Pinpoint the cell where the given text exists, returning its [X, Y] midpoint coordinate. 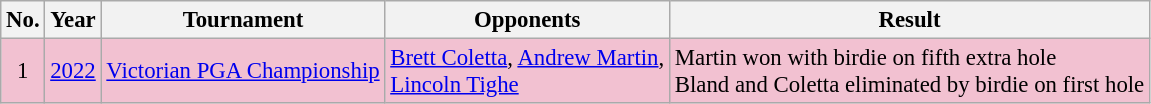
2022 [73, 72]
Martin won with birdie on fifth extra holeBland and Coletta eliminated by birdie on first hole [909, 72]
Opponents [528, 20]
1 [23, 72]
Victorian PGA Championship [243, 72]
Year [73, 20]
Tournament [243, 20]
Result [909, 20]
Brett Coletta, Andrew Martin, Lincoln Tighe [528, 72]
No. [23, 20]
